Return the [X, Y] coordinate for the center point of the cell that contains the specified text.  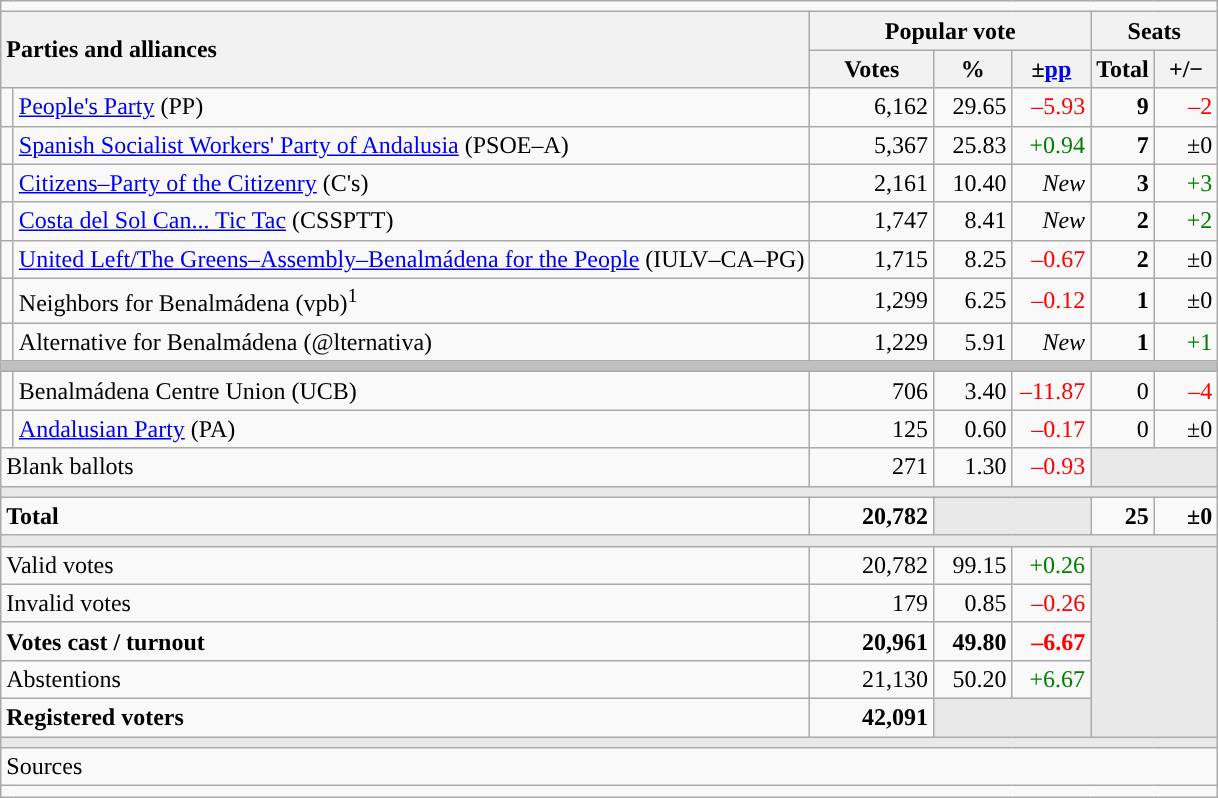
Invalid votes [406, 603]
3 [1123, 183]
+0.26 [1052, 565]
9 [1123, 107]
+/− [1186, 69]
0.85 [974, 603]
50.20 [974, 679]
+3 [1186, 183]
Seats [1154, 31]
7 [1123, 145]
2,161 [872, 183]
Abstentions [406, 679]
Blank ballots [406, 467]
–5.93 [1052, 107]
–0.26 [1052, 603]
–11.87 [1052, 391]
–0.93 [1052, 467]
Benalmádena Centre Union (UCB) [412, 391]
5,367 [872, 145]
People's Party (PP) [412, 107]
1.30 [974, 467]
5.91 [974, 342]
1,747 [872, 221]
–2 [1186, 107]
Registered voters [406, 718]
20,961 [872, 641]
–6.67 [1052, 641]
Neighbors for Benalmádena (vpb)1 [412, 300]
0.60 [974, 429]
10.40 [974, 183]
706 [872, 391]
125 [872, 429]
1,299 [872, 300]
1,229 [872, 342]
Spanish Socialist Workers' Party of Andalusia (PSOE–A) [412, 145]
8.25 [974, 259]
Andalusian Party (PA) [412, 429]
Valid votes [406, 565]
49.80 [974, 641]
–0.17 [1052, 429]
Parties and alliances [406, 50]
+0.94 [1052, 145]
±pp [1052, 69]
Costa del Sol Can... Tic Tac (CSSPTT) [412, 221]
–0.12 [1052, 300]
% [974, 69]
3.40 [974, 391]
United Left/The Greens–Assembly–Benalmádena for the People (IULV–CA–PG) [412, 259]
Votes [872, 69]
179 [872, 603]
–4 [1186, 391]
Alternative for Benalmádena (@lternativa) [412, 342]
Popular vote [950, 31]
1,715 [872, 259]
–0.67 [1052, 259]
Sources [610, 767]
+1 [1186, 342]
+2 [1186, 221]
29.65 [974, 107]
Citizens–Party of the Citizenry (C's) [412, 183]
271 [872, 467]
6.25 [974, 300]
25 [1123, 516]
Votes cast / turnout [406, 641]
25.83 [974, 145]
21,130 [872, 679]
6,162 [872, 107]
+6.67 [1052, 679]
8.41 [974, 221]
99.15 [974, 565]
42,091 [872, 718]
